Return (x, y) of the center of cell containing provided text 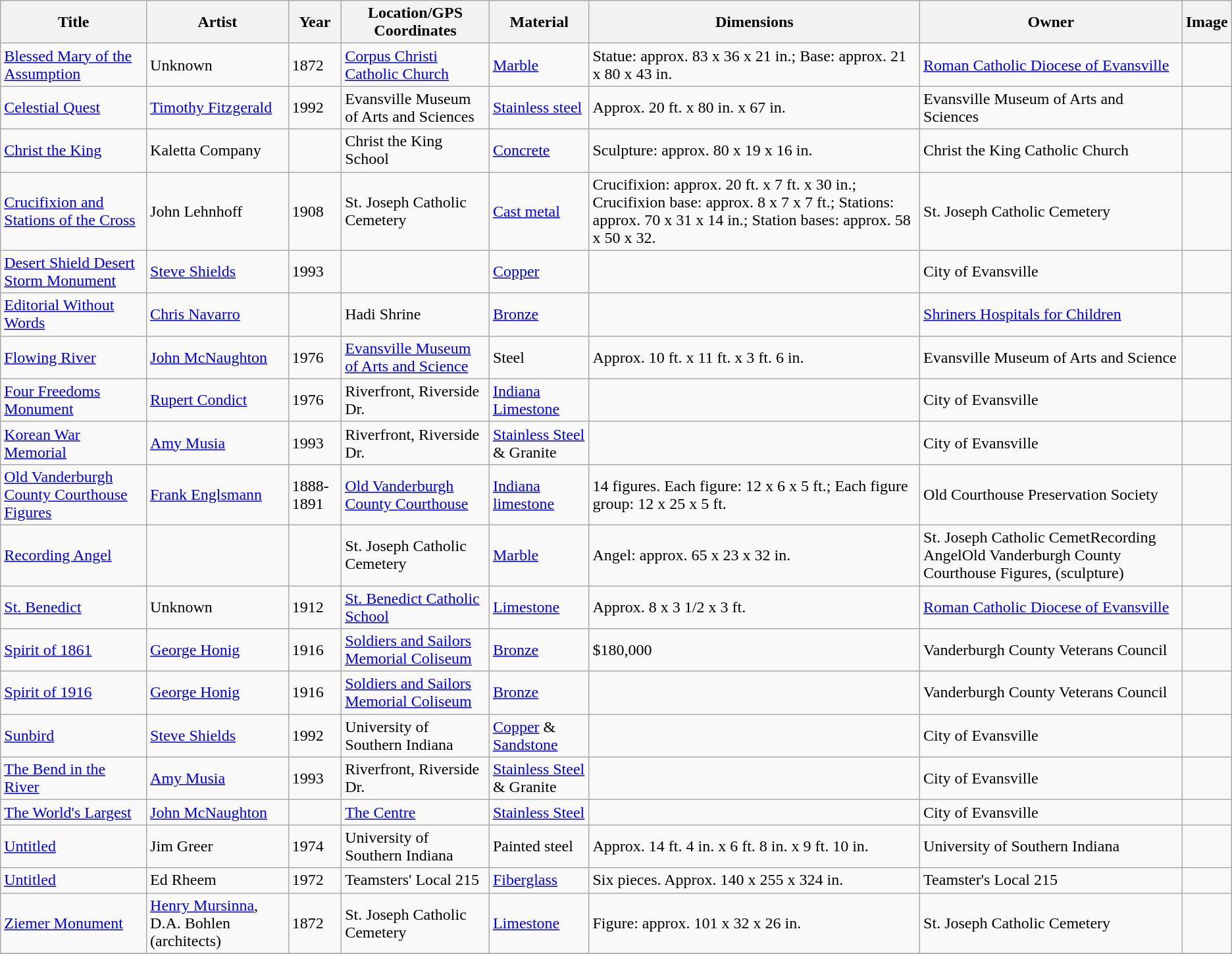
Image (1207, 22)
Recording Angel (74, 555)
Flowing River (74, 357)
Korean War Memorial (74, 442)
Artist (218, 22)
Stainless steel (539, 108)
Rupert Condict (218, 400)
Spirit of 1916 (74, 693)
1972 (315, 880)
Sunbird (74, 736)
Approx. 14 ft. 4 in. x 6 ft. 8 in. x 9 ft. 10 in. (754, 847)
Year (315, 22)
1888-1891 (315, 494)
The Centre (416, 812)
Owner (1052, 22)
Shriners Hospitals for Children (1052, 315)
Teamster's Local 215 (1052, 880)
Christ the King School (416, 150)
1974 (315, 847)
Hadi Shrine (416, 315)
Angel: approx. 65 x 23 x 32 in. (754, 555)
$180,000 (754, 650)
Concrete (539, 150)
Old Vanderburgh County Courthouse Figures (74, 494)
Stainless Steel (539, 812)
Jim Greer (218, 847)
Fiberglass (539, 880)
Painted steel (539, 847)
Indiana Limestone (539, 400)
Spirit of 1861 (74, 650)
Sculpture: approx. 80 x 19 x 16 in. (754, 150)
Christ the King (74, 150)
John Lehnhoff (218, 211)
Approx. 8 x 3 1/2 x 3 ft. (754, 607)
Location/GPS Coordinates (416, 22)
Four Freedoms Monument (74, 400)
Old Vanderburgh County Courthouse (416, 494)
Chris Navarro (218, 315)
Kaletta Company (218, 150)
Six pieces. Approx. 140 x 255 x 324 in. (754, 880)
Steel (539, 357)
Indiana limestone (539, 494)
Blessed Mary of the Assumption (74, 65)
Statue: approx. 83 x 36 x 21 in.; Base: approx. 21 x 80 x 43 in. (754, 65)
Figure: approx. 101 x 32 x 26 in. (754, 923)
1912 (315, 607)
Desert Shield Desert Storm Monument (74, 271)
Material (539, 22)
Old Courthouse Preservation Society (1052, 494)
St. Benedict (74, 607)
Copper (539, 271)
Editorial Without Words (74, 315)
Ziemer Monument (74, 923)
Ed Rheem (218, 880)
Teamsters' Local 215 (416, 880)
Crucifixion and Stations of the Cross (74, 211)
Approx. 20 ft. x 80 in. x 67 in. (754, 108)
Frank Englsmann (218, 494)
Celestial Quest (74, 108)
Corpus Christi Catholic Church (416, 65)
St. Benedict Catholic School (416, 607)
1908 (315, 211)
14 figures. Each figure: 12 x 6 x 5 ft.; Each figure group: 12 x 25 x 5 ft. (754, 494)
The Bend in the River (74, 778)
Dimensions (754, 22)
Timothy Fitzgerald (218, 108)
Approx. 10 ft. x 11 ft. x 3 ft. 6 in. (754, 357)
St. Joseph Catholic CemetRecording AngelOld Vanderburgh County Courthouse Figures, (sculpture) (1052, 555)
The World's Largest (74, 812)
Henry Mursinna, D.A. Bohlen (architects) (218, 923)
Cast metal (539, 211)
Title (74, 22)
Copper & Sandstone (539, 736)
Christ the King Catholic Church (1052, 150)
